Identify which cell holds the provided text, then report its [X, Y] central coordinate. 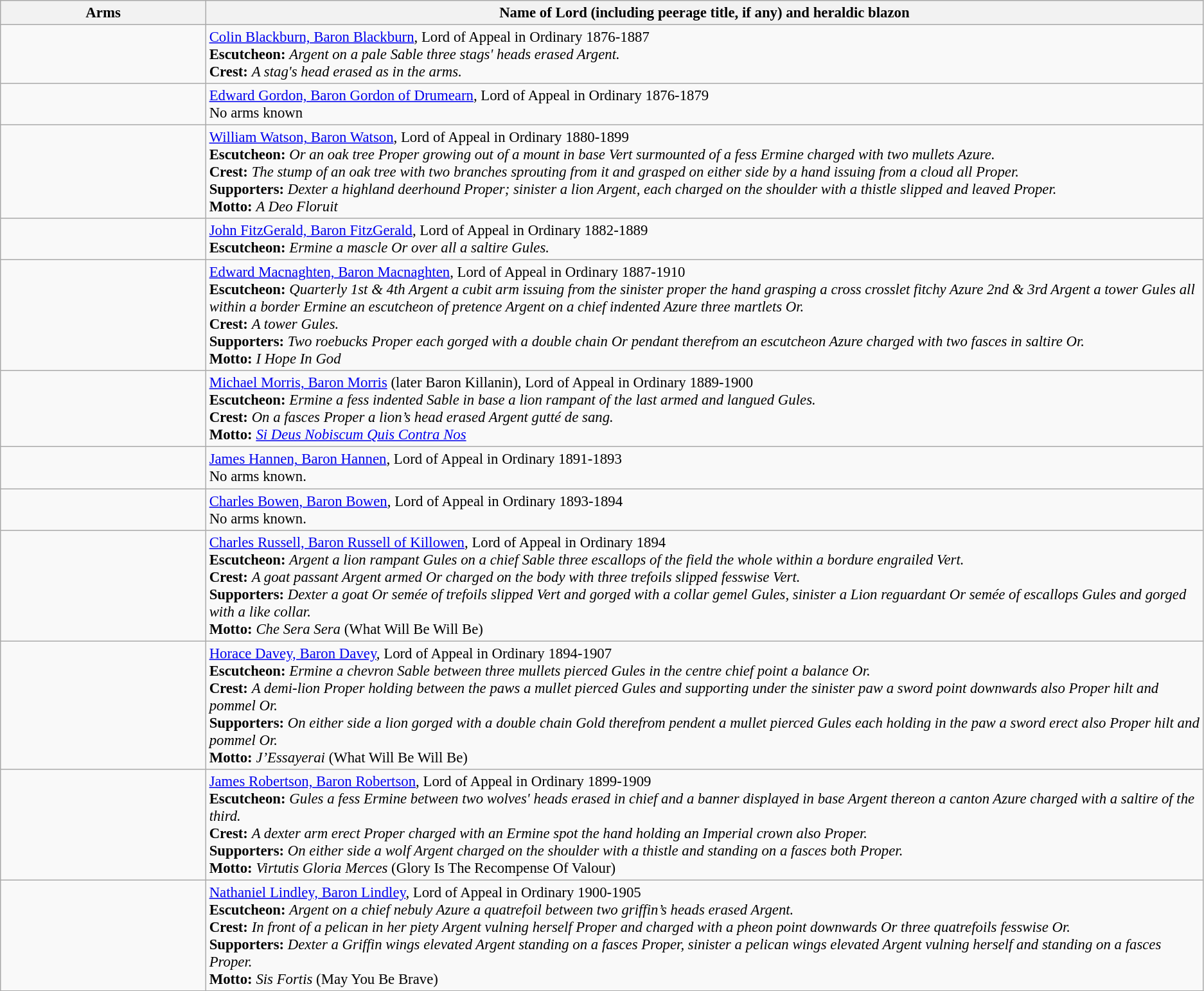
John FitzGerald, Baron FitzGerald, Lord of Appeal in Ordinary 1882-1889Escutcheon: Ermine a mascle Or over all a saltire Gules. [704, 239]
Charles Bowen, Baron Bowen, Lord of Appeal in Ordinary 1893-1894No arms known. [704, 510]
Edward Gordon, Baron Gordon of Drumearn, Lord of Appeal in Ordinary 1876-1879No arms known [704, 104]
Name of Lord (including peerage title, if any) and heraldic blazon [704, 13]
James Hannen, Baron Hannen, Lord of Appeal in Ordinary 1891-1893No arms known. [704, 468]
Arms [103, 13]
